Pinpoint the cell where the given text exists, returning its [X, Y] midpoint coordinate. 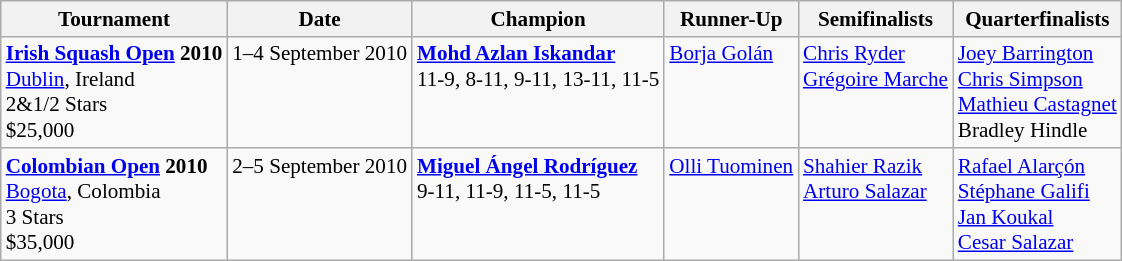
Champion [538, 18]
Quarterfinalists [1038, 18]
Chris Ryder Grégoire Marche [876, 92]
Runner-Up [731, 18]
Irish Squash Open 2010 Dublin, Ireland2&1/2 Stars$25,000 [114, 92]
Miguel Ángel Rodríguez9-11, 11-9, 11-5, 11-5 [538, 204]
2–5 September 2010 [320, 204]
1–4 September 2010 [320, 92]
Colombian Open 2010 Bogota, Colombia3 Stars$35,000 [114, 204]
Tournament [114, 18]
Shahier Razik Arturo Salazar [876, 204]
Date [320, 18]
Borja Golán [731, 92]
Mohd Azlan Iskandar11-9, 8-11, 9-11, 13-11, 11-5 [538, 92]
Rafael Alarçón Stéphane Galifi Jan Koukal Cesar Salazar [1038, 204]
Joey Barrington Chris Simpson Mathieu Castagnet Bradley Hindle [1038, 92]
Olli Tuominen [731, 204]
Semifinalists [876, 18]
